Find where the given text appears and provide that cell's center as [x, y] coordinate. 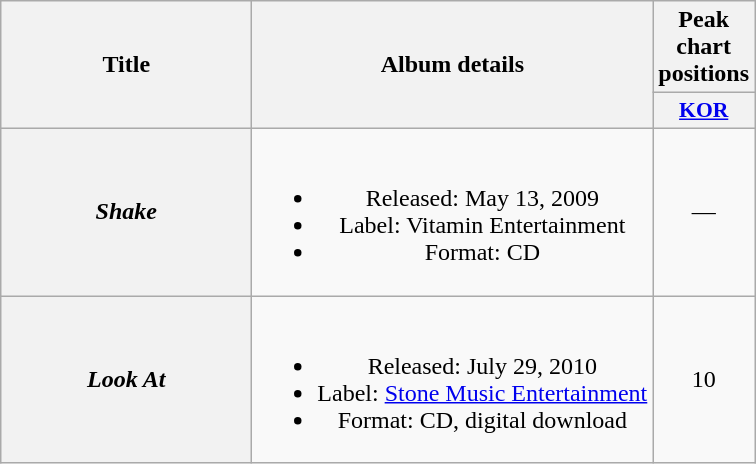
10 [704, 380]
Title [126, 65]
Peak chart positions [704, 47]
Released: May 13, 2009Label: Vitamin EntertainmentFormat: CD [452, 212]
KOR [704, 111]
Released: July 29, 2010Label: Stone Music EntertainmentFormat: CD, digital download [452, 380]
Shake [126, 212]
Album details [452, 65]
Look At [126, 380]
— [704, 212]
